Locate the cell with the specified text and output its [x, y] center coordinate. 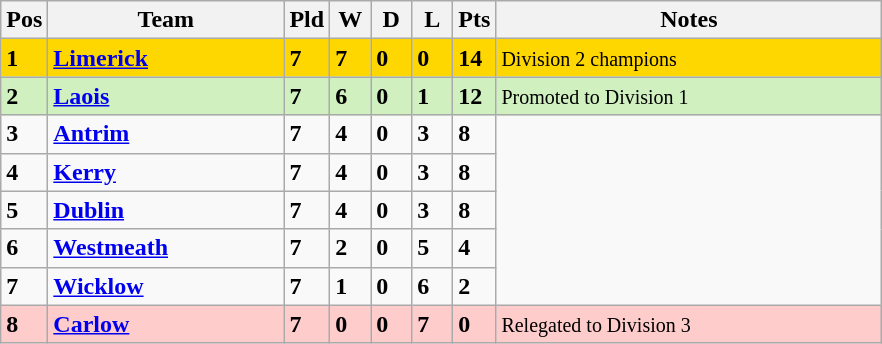
Pld [307, 20]
Notes [689, 20]
Laois [166, 96]
Pts [474, 20]
12 [474, 96]
Westmeath [166, 248]
Antrim [166, 134]
Division 2 champions [689, 58]
Kerry [166, 172]
Wicklow [166, 286]
Pos [24, 20]
D [392, 20]
Team [166, 20]
Limerick [166, 58]
Carlow [166, 324]
Dublin [166, 210]
L [432, 20]
W [350, 20]
Relegated to Division 3 [689, 324]
14 [474, 58]
Promoted to Division 1 [689, 96]
